Extract the [x, y] coordinate from the center of the cell holding the provided text.  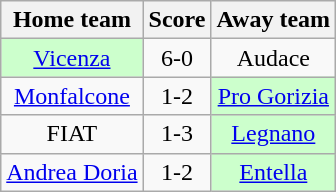
Andrea Doria [72, 172]
6-0 [177, 58]
FIAT [72, 134]
Vicenza [72, 58]
Pro Gorizia [274, 96]
Entella [274, 172]
Legnano [274, 134]
Away team [274, 20]
Monfalcone [72, 96]
Score [177, 20]
Home team [72, 20]
Audace [274, 58]
1-3 [177, 134]
